Extract the (X, Y) coordinate from the center of the cell holding the provided text.  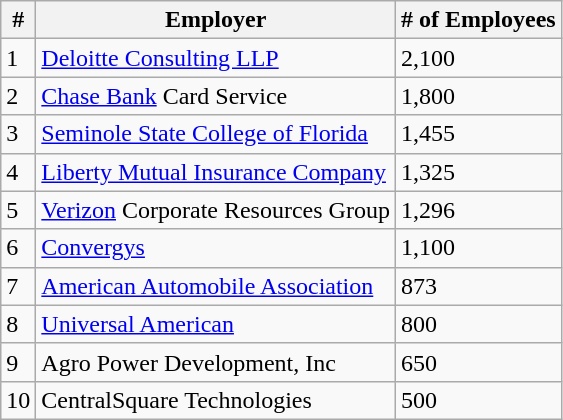
9 (18, 362)
8 (18, 324)
Verizon Corporate Resources Group (216, 210)
Agro Power Development, Inc (216, 362)
1,325 (478, 172)
7 (18, 286)
5 (18, 210)
Employer (216, 20)
2,100 (478, 58)
American Automobile Association (216, 286)
873 (478, 286)
Liberty Mutual Insurance Company (216, 172)
# (18, 20)
1,455 (478, 134)
1 (18, 58)
2 (18, 96)
800 (478, 324)
500 (478, 400)
Universal American (216, 324)
Chase Bank Card Service (216, 96)
Deloitte Consulting LLP (216, 58)
4 (18, 172)
1,296 (478, 210)
# of Employees (478, 20)
3 (18, 134)
10 (18, 400)
1,800 (478, 96)
Convergys (216, 248)
650 (478, 362)
1,100 (478, 248)
CentralSquare Technologies (216, 400)
Seminole State College of Florida (216, 134)
6 (18, 248)
